For the text-containing cell, return its midpoint in (X, Y) coordinate format. 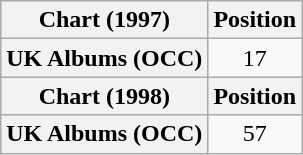
57 (255, 134)
17 (255, 58)
Chart (1997) (104, 20)
Chart (1998) (104, 96)
